Identify which cell holds the provided text, then report its [x, y] central coordinate. 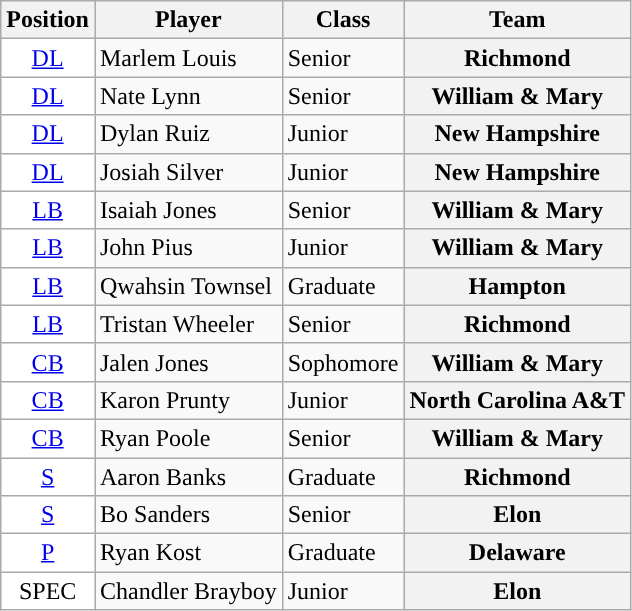
Bo Sanders [188, 515]
Dylan Ruiz [188, 134]
Chandler Brayboy [188, 591]
Qwahsin Townsel [188, 286]
Tristan Wheeler [188, 324]
Aaron Banks [188, 477]
Team [518, 20]
Jalen Jones [188, 362]
Class [343, 20]
Nate Lynn [188, 96]
Josiah Silver [188, 172]
Sophomore [343, 362]
Hampton [518, 286]
Karon Prunty [188, 400]
North Carolina A&T [518, 400]
Marlem Louis [188, 58]
Ryan Poole [188, 438]
Player [188, 20]
P [48, 553]
Ryan Kost [188, 553]
SPEC [48, 591]
Position [48, 20]
John Pius [188, 248]
Delaware [518, 553]
Isaiah Jones [188, 210]
